From the cell containing the given text, extract its center point as [X, Y] coordinate. 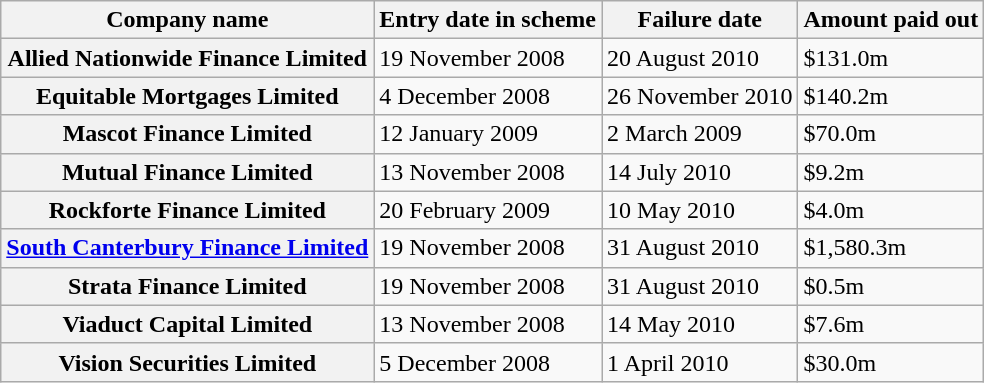
Amount paid out [891, 20]
20 August 2010 [700, 58]
Allied Nationwide Finance Limited [188, 58]
Mutual Finance Limited [188, 172]
$4.0m [891, 210]
Viaduct Capital Limited [188, 324]
$140.2m [891, 96]
Entry date in scheme [488, 20]
$30.0m [891, 362]
Equitable Mortgages Limited [188, 96]
14 May 2010 [700, 324]
Failure date [700, 20]
Rockforte Finance Limited [188, 210]
Strata Finance Limited [188, 286]
$7.6m [891, 324]
20 February 2009 [488, 210]
$1,580.3m [891, 248]
1 April 2010 [700, 362]
2 March 2009 [700, 134]
10 May 2010 [700, 210]
12 January 2009 [488, 134]
Company name [188, 20]
Vision Securities Limited [188, 362]
26 November 2010 [700, 96]
14 July 2010 [700, 172]
$9.2m [891, 172]
$0.5m [891, 286]
Mascot Finance Limited [188, 134]
5 December 2008 [488, 362]
4 December 2008 [488, 96]
$131.0m [891, 58]
$70.0m [891, 134]
South Canterbury Finance Limited [188, 248]
